Return the (X, Y) coordinate for the center point of the cell that contains the specified text.  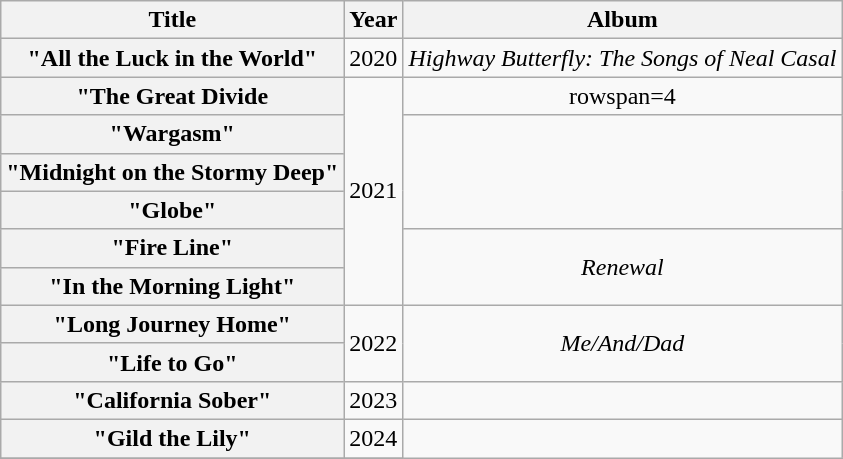
"In the Morning Light" (172, 286)
"Midnight on the Stormy Deep" (172, 172)
Highway Butterfly: The Songs of Neal Casal (622, 58)
2024 (374, 438)
rowspan=4 (622, 96)
"Fire Line" (172, 248)
2023 (374, 400)
"California Sober" (172, 400)
2020 (374, 58)
"Gild the Lily" (172, 438)
"Globe" (172, 210)
2021 (374, 191)
"Long Journey Home" (172, 324)
"All the Luck in the World" (172, 58)
Year (374, 20)
Me/And/Dad (622, 343)
"Wargasm" (172, 134)
"The Great Divide (172, 96)
"Life to Go" (172, 362)
Renewal (622, 267)
2022 (374, 343)
Title (172, 20)
Album (622, 20)
